Return (X, Y) of the center of cell containing provided text 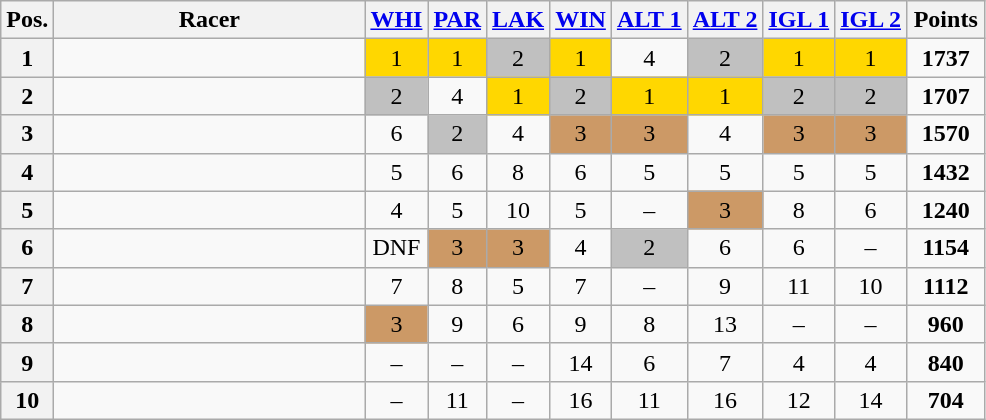
12 (799, 400)
1240 (946, 210)
ALT 2 (725, 20)
704 (946, 400)
LAK (518, 20)
13 (725, 324)
1570 (946, 134)
1154 (946, 248)
WHI (396, 20)
1432 (946, 172)
1707 (946, 96)
IGL 1 (799, 20)
Racer (210, 20)
ALT 1 (649, 20)
IGL 2 (871, 20)
WIN (581, 20)
840 (946, 362)
Pos. (28, 20)
1112 (946, 286)
Points (946, 20)
DNF (396, 248)
960 (946, 324)
1737 (946, 58)
PAR (458, 20)
